Extract the [X, Y] coordinate from the center of the cell holding the provided text.  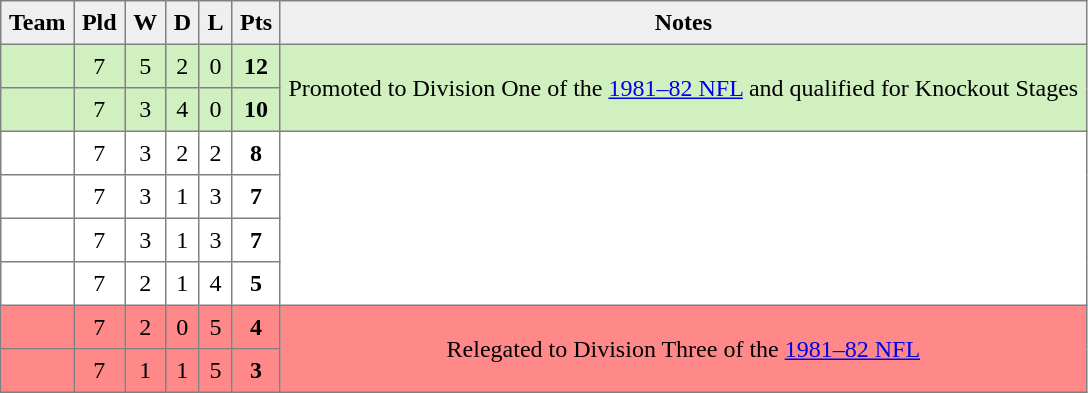
10 [256, 110]
W [145, 23]
8 [256, 153]
Notes [683, 23]
Team [38, 23]
Pts [256, 23]
D [182, 23]
12 [256, 66]
Relegated to Division Three of the 1981–82 NFL [683, 348]
L [216, 23]
Pld [100, 23]
Promoted to Division One of the 1981–82 NFL and qualified for Knockout Stages [683, 88]
